For the text-containing cell, return its midpoint in (x, y) coordinate format. 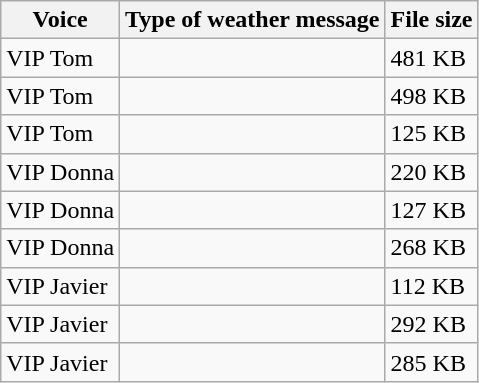
Voice (60, 20)
481 KB (432, 58)
220 KB (432, 172)
112 KB (432, 286)
File size (432, 20)
268 KB (432, 248)
Type of weather message (252, 20)
498 KB (432, 96)
292 KB (432, 324)
285 KB (432, 362)
127 KB (432, 210)
125 KB (432, 134)
